Scan for the cell matching the given text and deliver its [X, Y] coordinate at center. 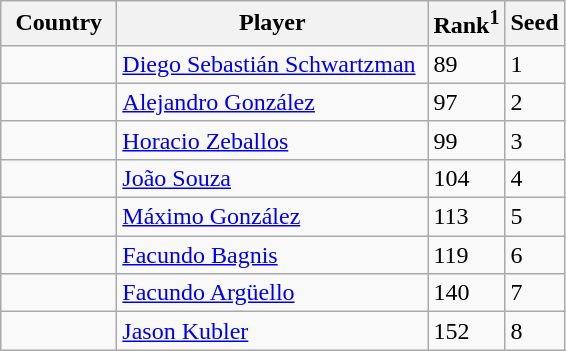
99 [466, 140]
1 [534, 64]
2 [534, 102]
Máximo González [272, 217]
Diego Sebastián Schwartzman [272, 64]
4 [534, 178]
Country [59, 24]
97 [466, 102]
Alejandro González [272, 102]
Horacio Zeballos [272, 140]
João Souza [272, 178]
Facundo Argüello [272, 293]
3 [534, 140]
Player [272, 24]
152 [466, 331]
113 [466, 217]
Seed [534, 24]
6 [534, 255]
Jason Kubler [272, 331]
119 [466, 255]
89 [466, 64]
Rank1 [466, 24]
8 [534, 331]
5 [534, 217]
140 [466, 293]
104 [466, 178]
Facundo Bagnis [272, 255]
7 [534, 293]
